Detect which cell encompasses the target text, then output its [X, Y] center coordinate. 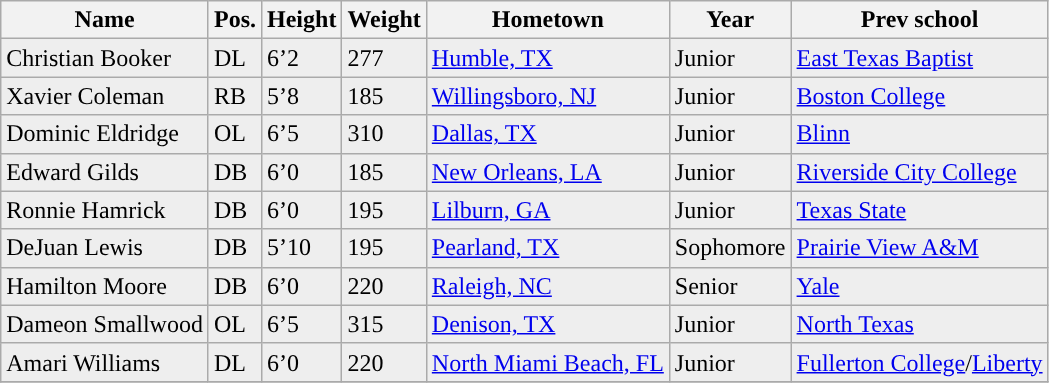
Denison, TX [548, 324]
Name [105, 20]
Year [730, 20]
Hometown [548, 20]
New Orleans, LA [548, 172]
Height [302, 20]
Texas State [920, 210]
DeJuan Lewis [105, 248]
310 [384, 134]
Xavier Coleman [105, 96]
North Texas [920, 324]
Christian Booker [105, 58]
Prev school [920, 20]
East Texas Baptist [920, 58]
Weight [384, 20]
277 [384, 58]
Blinn [920, 134]
Riverside City College [920, 172]
Fullerton College/Liberty [920, 362]
315 [384, 324]
Dominic Eldridge [105, 134]
Dallas, TX [548, 134]
Dameon Smallwood [105, 324]
Pos. [234, 20]
Lilburn, GA [548, 210]
Humble, TX [548, 58]
5’10 [302, 248]
Pearland, TX [548, 248]
Raleigh, NC [548, 286]
Hamilton Moore [105, 286]
6’2 [302, 58]
Ronnie Hamrick [105, 210]
Yale [920, 286]
5’8 [302, 96]
Edward Gilds [105, 172]
Senior [730, 286]
RB [234, 96]
Amari Williams [105, 362]
Willingsboro, NJ [548, 96]
North Miami Beach, FL [548, 362]
Prairie View A&M [920, 248]
Sophomore [730, 248]
Boston College [920, 96]
